Determine the [x, y] coordinate at the center of the cell enclosing the given text.  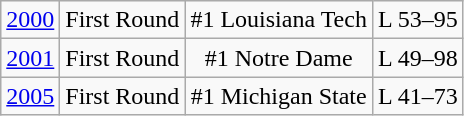
2000 [30, 20]
#1 Notre Dame [279, 58]
2001 [30, 58]
2005 [30, 96]
L 49–98 [418, 58]
#1 Michigan State [279, 96]
L 53–95 [418, 20]
#1 Louisiana Tech [279, 20]
L 41–73 [418, 96]
